Output the [X, Y] coordinate of the center of the cell containing the given text.  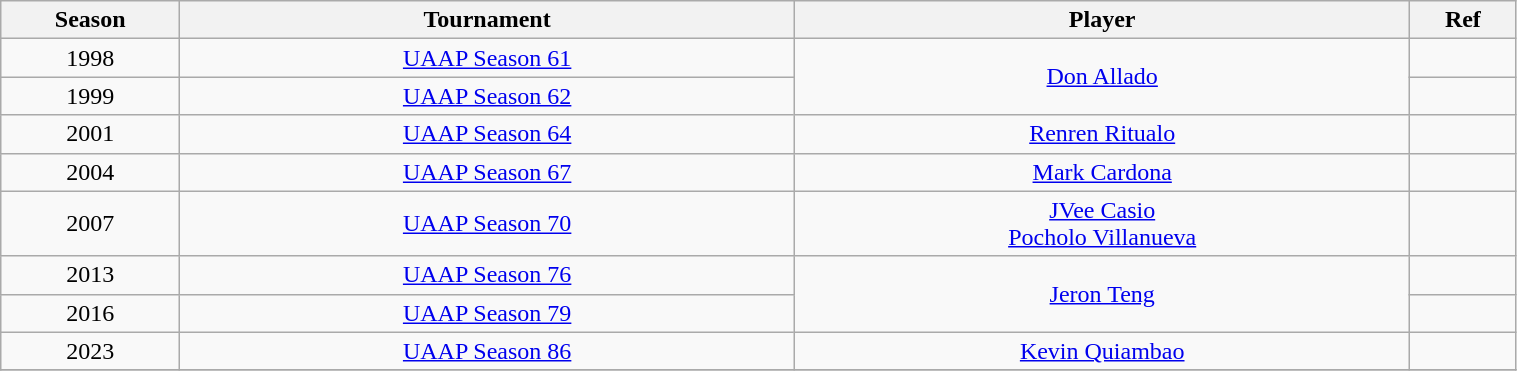
UAAP Season 76 [488, 275]
UAAP Season 61 [488, 58]
Kevin Quiambao [1102, 351]
Season [90, 20]
2001 [90, 134]
Mark Cardona [1102, 172]
1998 [90, 58]
UAAP Season 79 [488, 313]
UAAP Season 67 [488, 172]
UAAP Season 70 [488, 224]
2016 [90, 313]
Jeron Teng [1102, 294]
Don Allado [1102, 77]
1999 [90, 96]
2013 [90, 275]
UAAP Season 62 [488, 96]
Ref [1463, 20]
2023 [90, 351]
Player [1102, 20]
UAAP Season 86 [488, 351]
JVee CasioPocholo Villanueva [1102, 224]
2004 [90, 172]
2007 [90, 224]
UAAP Season 64 [488, 134]
Tournament [488, 20]
Renren Ritualo [1102, 134]
